Find where the given text appears and provide that cell's center as (x, y) coordinate. 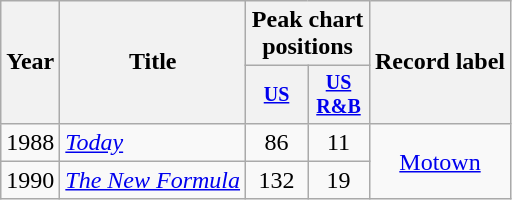
The New Formula (153, 180)
USR&B (339, 94)
US (277, 94)
Title (153, 62)
Motown (440, 161)
1990 (30, 180)
19 (339, 180)
Today (153, 142)
132 (277, 180)
Record label (440, 62)
Year (30, 62)
11 (339, 142)
Peak chart positions (308, 34)
1988 (30, 142)
86 (277, 142)
